Identify which cell holds the provided text, then report its [X, Y] central coordinate. 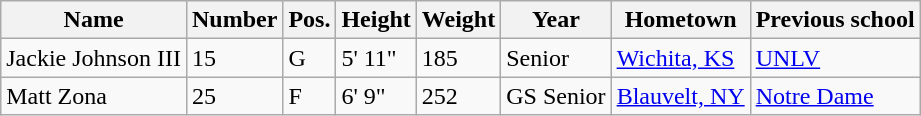
UNLV [835, 58]
185 [458, 58]
Weight [458, 20]
F [310, 96]
Wichita, KS [680, 58]
Senior [556, 58]
Pos. [310, 20]
Blauvelt, NY [680, 96]
Jackie Johnson III [94, 58]
252 [458, 96]
Matt Zona [94, 96]
6' 9" [376, 96]
25 [234, 96]
15 [234, 58]
Height [376, 20]
Hometown [680, 20]
Year [556, 20]
Previous school [835, 20]
5' 11" [376, 58]
Notre Dame [835, 96]
Name [94, 20]
GS Senior [556, 96]
G [310, 58]
Number [234, 20]
